Scan for the cell matching the given text and deliver its [X, Y] coordinate at center. 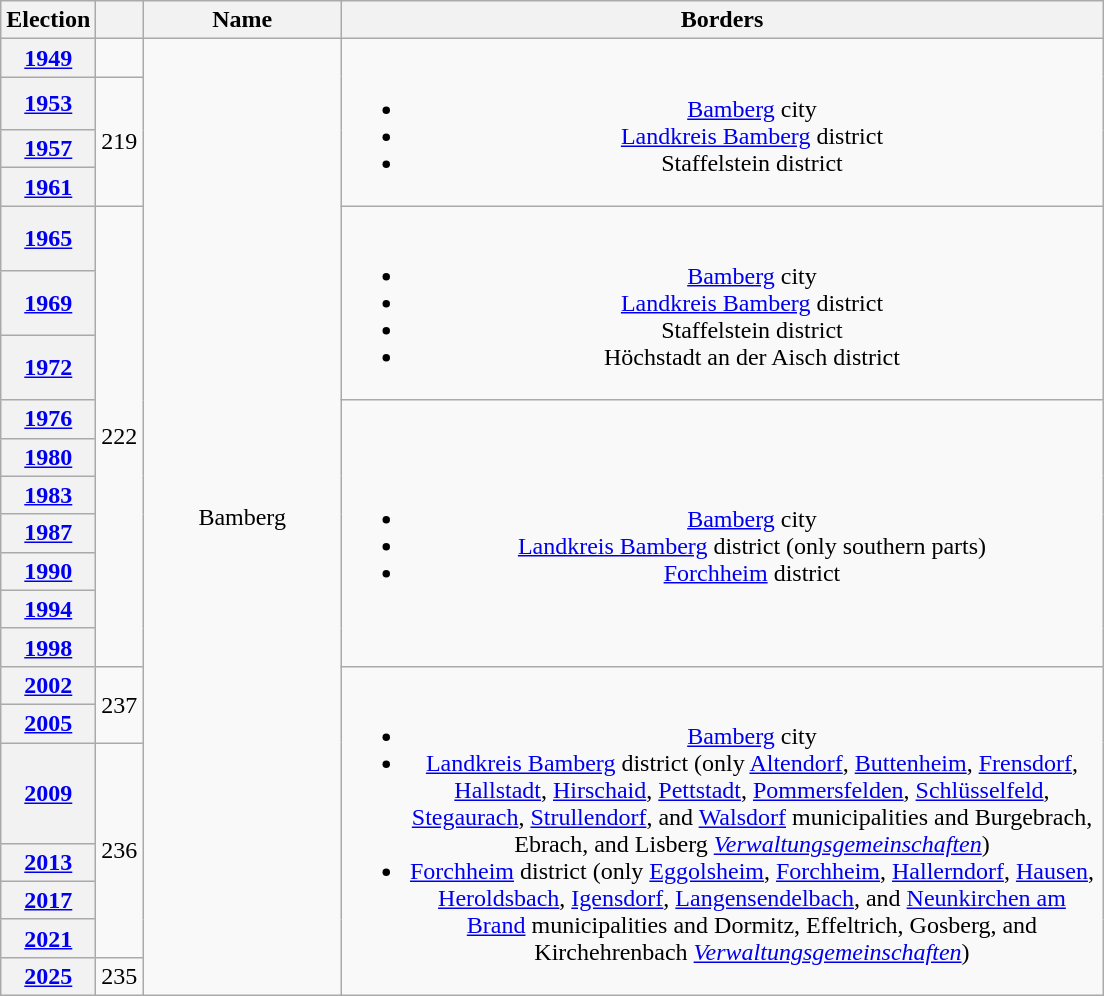
1987 [48, 533]
2005 [48, 723]
236 [120, 850]
Borders [722, 20]
237 [120, 704]
1965 [48, 238]
2013 [48, 862]
Bamberg cityLandkreis Bamberg district (only southern parts)Forchheim district [722, 533]
2025 [48, 976]
222 [120, 436]
Bamberg cityLandkreis Bamberg districtStaffelstein districtHöchstadt an der Aisch district [722, 303]
2002 [48, 685]
1976 [48, 419]
219 [120, 142]
1980 [48, 457]
1983 [48, 495]
1949 [48, 58]
1953 [48, 104]
Bamberg cityLandkreis Bamberg districtStaffelstein district [722, 122]
1957 [48, 149]
1961 [48, 187]
1969 [48, 304]
2017 [48, 900]
1972 [48, 368]
1994 [48, 609]
2009 [48, 792]
2021 [48, 938]
Bamberg [242, 518]
235 [120, 976]
1990 [48, 571]
Election [48, 20]
1998 [48, 647]
Name [242, 20]
